Return the (x, y) coordinate for the center point of the cell that contains the specified text.  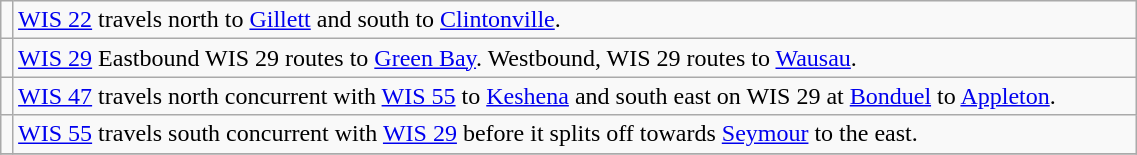
WIS 47 travels north concurrent with WIS 55 to Keshena and south east on WIS 29 at Bonduel to Appleton. (575, 96)
WIS 22 travels north to Gillett and south to Clintonville. (575, 20)
WIS 55 travels south concurrent with WIS 29 before it splits off towards Seymour to the east. (575, 134)
WIS 29 Eastbound WIS 29 routes to Green Bay. Westbound, WIS 29 routes to Wausau. (575, 58)
